From the cell containing the given text, extract its center point as [X, Y] coordinate. 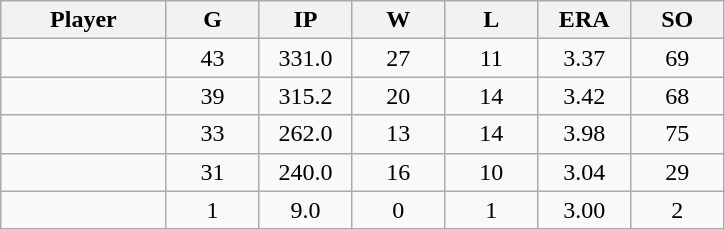
3.37 [584, 58]
68 [678, 96]
3.00 [584, 210]
33 [212, 134]
27 [398, 58]
9.0 [306, 210]
31 [212, 172]
W [398, 20]
13 [398, 134]
3.42 [584, 96]
75 [678, 134]
29 [678, 172]
262.0 [306, 134]
240.0 [306, 172]
3.04 [584, 172]
G [212, 20]
20 [398, 96]
315.2 [306, 96]
11 [492, 58]
43 [212, 58]
L [492, 20]
331.0 [306, 58]
16 [398, 172]
Player [84, 20]
39 [212, 96]
10 [492, 172]
3.98 [584, 134]
SO [678, 20]
IP [306, 20]
69 [678, 58]
0 [398, 210]
2 [678, 210]
ERA [584, 20]
